Provide the [x, y] coordinate of the cell's center where the given text is located.  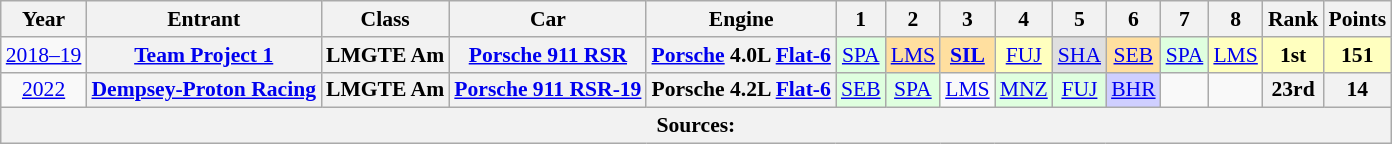
MNZ [1024, 90]
2 [914, 19]
BHR [1134, 90]
23rd [1294, 90]
151 [1357, 55]
14 [1357, 90]
5 [1080, 19]
8 [1236, 19]
Points [1357, 19]
SIL [968, 55]
Car [548, 19]
Porsche 911 RSR-19 [548, 90]
2022 [44, 90]
1 [861, 19]
7 [1185, 19]
Porsche 4.2L Flat-6 [740, 90]
SHA [1080, 55]
Year [44, 19]
1st [1294, 55]
Entrant [204, 19]
Sources: [696, 126]
Porsche 4.0L Flat-6 [740, 55]
Team Project 1 [204, 55]
Class [385, 19]
Porsche 911 RSR [548, 55]
6 [1134, 19]
4 [1024, 19]
3 [968, 19]
2018–19 [44, 55]
Engine [740, 19]
Rank [1294, 19]
Dempsey-Proton Racing [204, 90]
